Return the [X, Y] coordinate for the center point of the cell that contains the specified text.  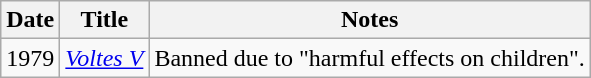
Voltes V [104, 58]
1979 [30, 58]
Banned due to "harmful effects on children". [370, 58]
Notes [370, 20]
Date [30, 20]
Title [104, 20]
